Output the [X, Y] coordinate of the center of the cell containing the given text.  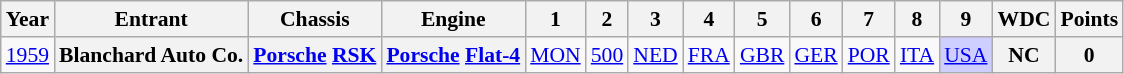
9 [966, 19]
1 [556, 19]
4 [709, 19]
Blanchard Auto Co. [151, 55]
1959 [28, 55]
USA [966, 55]
Year [28, 19]
500 [608, 55]
Points [1089, 19]
NC [1024, 55]
7 [869, 19]
FRA [709, 55]
MON [556, 55]
Porsche RSK [314, 55]
3 [655, 19]
Chassis [314, 19]
0 [1089, 55]
2 [608, 19]
8 [917, 19]
5 [762, 19]
ITA [917, 55]
GBR [762, 55]
POR [869, 55]
6 [816, 19]
Engine [453, 19]
WDC [1024, 19]
Entrant [151, 19]
GER [816, 55]
NED [655, 55]
Porsche Flat-4 [453, 55]
